Scan for the cell matching the given text and deliver its (X, Y) coordinate at center. 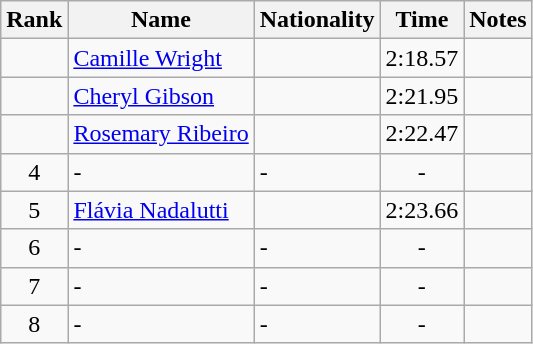
2:22.47 (422, 134)
Notes (498, 20)
4 (34, 172)
Flávia Nadalutti (161, 210)
2:23.66 (422, 210)
7 (34, 286)
Camille Wright (161, 58)
Rosemary Ribeiro (161, 134)
Name (161, 20)
2:21.95 (422, 96)
Cheryl Gibson (161, 96)
Nationality (317, 20)
5 (34, 210)
8 (34, 324)
6 (34, 248)
2:18.57 (422, 58)
Time (422, 20)
Rank (34, 20)
